Output the (x, y) coordinate of the center of the cell containing the given text.  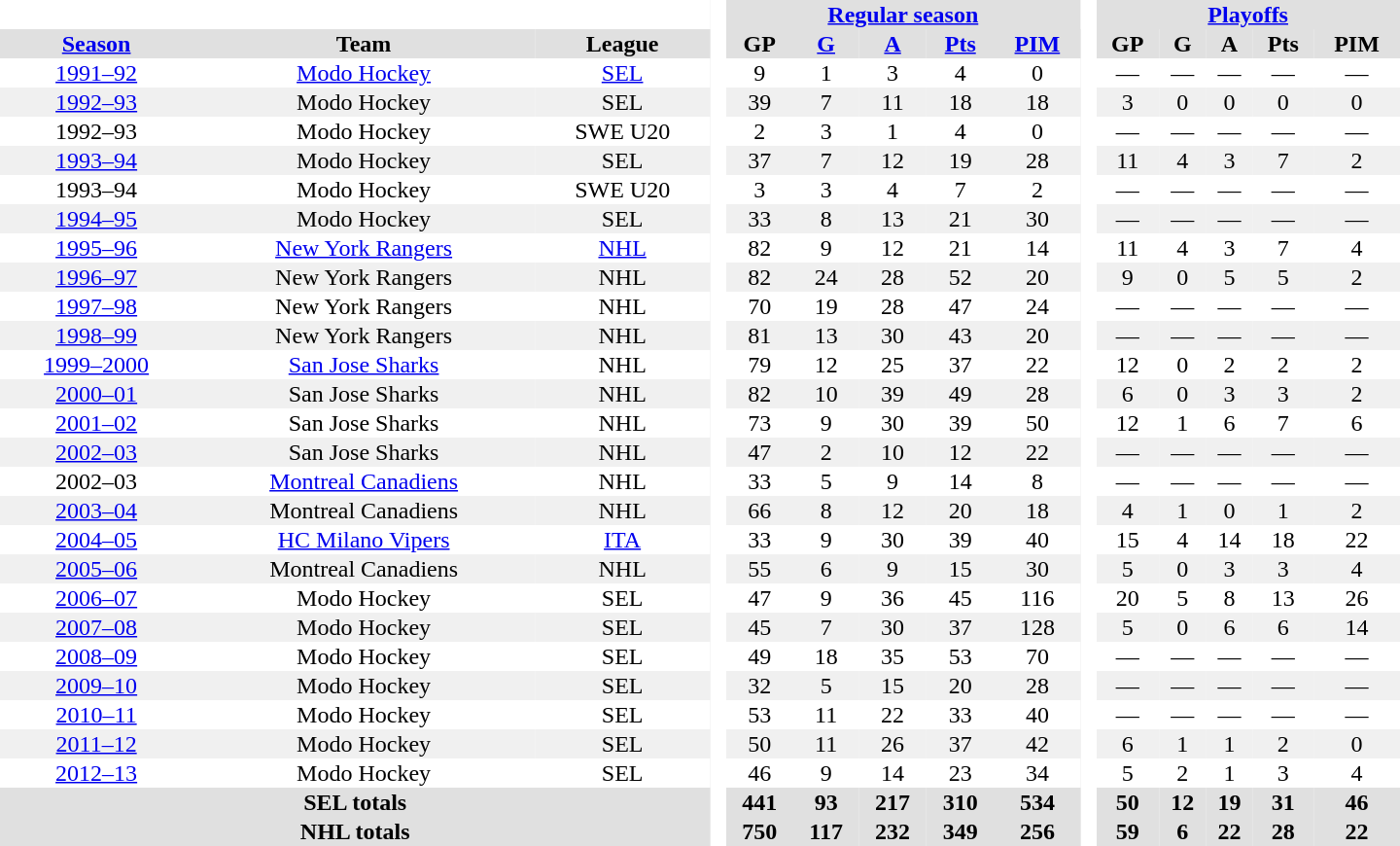
31 (1283, 802)
750 (759, 831)
1991–92 (96, 73)
66 (759, 511)
2008–09 (96, 656)
23 (961, 773)
217 (892, 802)
73 (759, 423)
Team (364, 44)
349 (961, 831)
1996–97 (96, 277)
2009–10 (96, 686)
NHL totals (355, 831)
43 (961, 335)
35 (892, 656)
441 (759, 802)
32 (759, 686)
1999–2000 (96, 365)
ITA (622, 540)
2007–08 (96, 627)
2012–13 (96, 773)
Regular season (902, 15)
93 (826, 802)
42 (1038, 744)
League (622, 44)
310 (961, 802)
79 (759, 365)
1995–96 (96, 248)
2004–05 (96, 540)
36 (892, 598)
SEL totals (355, 802)
2006–07 (96, 598)
2005–06 (96, 569)
2003–04 (96, 511)
HC Milano Vipers (364, 540)
Season (96, 44)
52 (961, 277)
1994–95 (96, 219)
2001–02 (96, 423)
81 (759, 335)
2010–11 (96, 715)
55 (759, 569)
117 (826, 831)
2011–12 (96, 744)
59 (1128, 831)
1997–98 (96, 306)
128 (1038, 627)
534 (1038, 802)
116 (1038, 598)
256 (1038, 831)
25 (892, 365)
2000–01 (96, 394)
34 (1038, 773)
232 (892, 831)
1998–99 (96, 335)
Playoffs (1248, 15)
